For the text-containing cell, return its midpoint in [x, y] coordinate format. 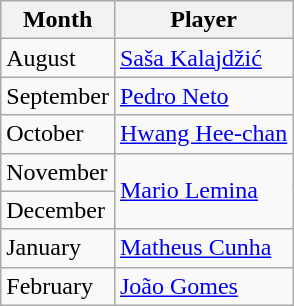
September [58, 96]
Pedro Neto [203, 96]
Month [58, 20]
Hwang Hee-chan [203, 134]
December [58, 210]
Mario Lemina [203, 191]
October [58, 134]
January [58, 248]
August [58, 58]
Saša Kalajdžić [203, 58]
November [58, 172]
Matheus Cunha [203, 248]
Player [203, 20]
João Gomes [203, 286]
February [58, 286]
